Extract the [x, y] coordinate from the center of the cell holding the provided text.  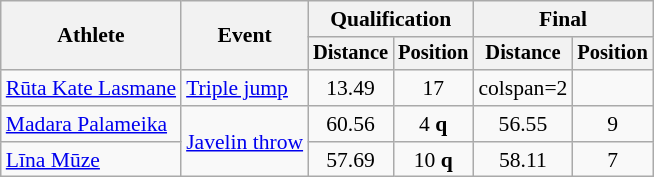
Triple jump [244, 88]
56.55 [522, 124]
Madara Palameika [91, 124]
17 [433, 88]
4 q [433, 124]
60.56 [350, 124]
Athlete [91, 36]
Rūta Kate Lasmane [91, 88]
Javelin throw [244, 142]
Final [562, 19]
13.49 [350, 88]
Qualification [390, 19]
Event [244, 36]
colspan=2 [522, 88]
9 [612, 124]
